Find where the given text appears and provide that cell's center as [X, Y] coordinate. 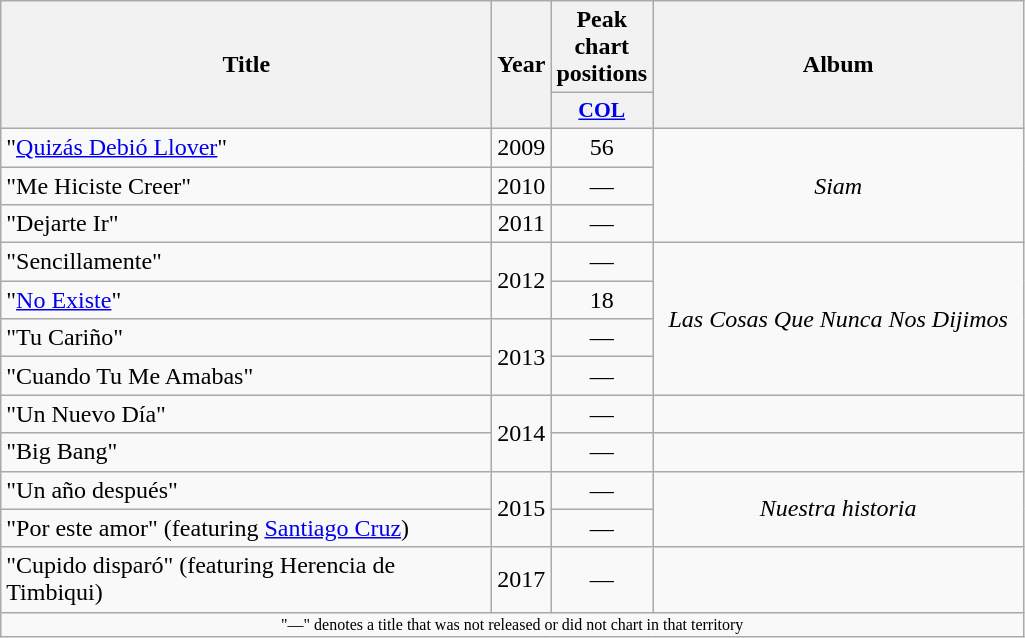
"Dejarte Ir" [246, 224]
2009 [522, 147]
2013 [522, 357]
"Cupido disparó" (featuring Herencia de Timbiqui) [246, 580]
"Sencillamente" [246, 262]
"Un Nuevo Día" [246, 414]
"Me Hiciste Creer" [246, 185]
2015 [522, 509]
"No Existe" [246, 300]
"Quizás Debió Llover" [246, 147]
2011 [522, 224]
2017 [522, 580]
"Por este amor" (featuring Santiago Cruz) [246, 528]
COL [602, 111]
"Un año después" [246, 490]
2014 [522, 433]
"Big Bang" [246, 452]
56 [602, 147]
Peak chart positions [602, 47]
Siam [838, 185]
Year [522, 65]
2012 [522, 281]
Album [838, 65]
"—" denotes a title that was not released or did not chart in that territory [512, 624]
"Tu Cariño" [246, 338]
"Cuando Tu Me Amabas" [246, 376]
Las Cosas Que Nunca Nos Dijimos [838, 319]
Nuestra historia [838, 509]
18 [602, 300]
Title [246, 65]
2010 [522, 185]
